Output the (X, Y) coordinate of the center of the cell containing the given text.  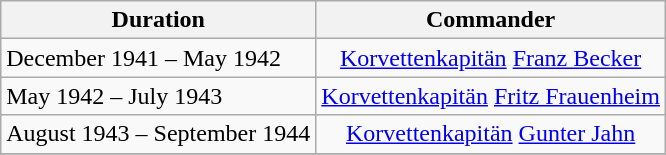
August 1943 – September 1944 (158, 134)
December 1941 – May 1942 (158, 58)
Korvettenkapitän Franz Becker (491, 58)
Duration (158, 20)
May 1942 – July 1943 (158, 96)
Korvettenkapitän Gunter Jahn (491, 134)
Commander (491, 20)
Korvettenkapitän Fritz Frauenheim (491, 96)
